Identify which cell holds the provided text, then report its (X, Y) central coordinate. 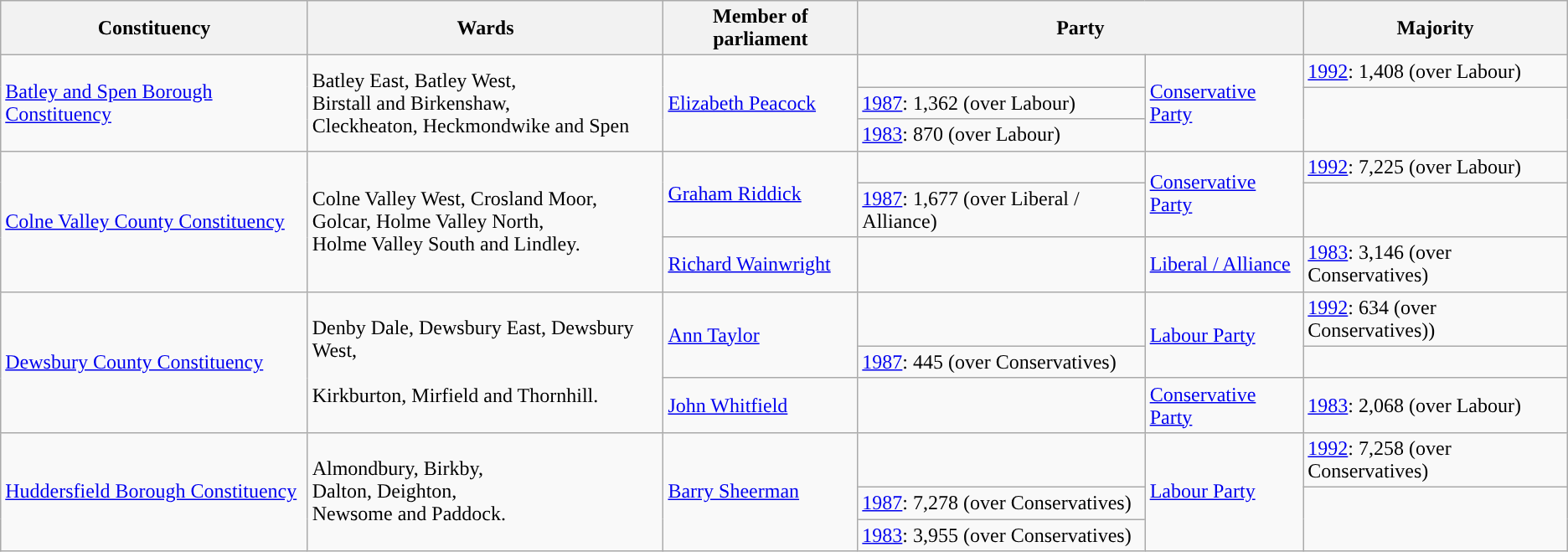
1987: 1,677 (over Liberal / Alliance) (1002, 209)
Denby Dale, Dewsbury East, Dewsbury West, Kirkburton, Mirfield and Thornhill. (486, 362)
1992: 7,225 (over Labour) (1436, 167)
Richard Wainwright (761, 265)
Colne Valley West, Crosland Moor, Golcar, Holme Valley North, Holme Valley South and Lindley. (486, 221)
Graham Riddick (761, 194)
Constituency (154, 28)
1992: 634 (over Conservatives)) (1436, 318)
Liberal / Alliance (1225, 265)
Barry Sheerman (761, 491)
Ann Taylor (761, 335)
1987: 1,362 (over Labour) (1002, 103)
Almondbury, Birkby, Dalton, Deighton, Newsome and Paddock. (486, 491)
Party (1081, 28)
Batley East, Batley West, Birstall and Birkenshaw, Cleckheaton, Heckmondwike and Spen (486, 103)
1992: 7,258 (over Conservatives) (1436, 459)
1987: 7,278 (over Conservatives) (1002, 503)
1987: 445 (over Conservatives) (1002, 362)
Elizabeth Peacock (761, 103)
Wards (486, 28)
Majority (1436, 28)
Colne Valley County Constituency (154, 221)
John Whitfield (761, 405)
1983: 870 (over Labour) (1002, 135)
1983: 2,068 (over Labour) (1436, 405)
Batley and Spen Borough Constituency (154, 103)
Huddersfield Borough Constituency (154, 491)
1983: 3,146 (over Conservatives) (1436, 265)
1992: 1,408 (over Labour) (1436, 71)
1983: 3,955 (over Conservatives) (1002, 535)
Dewsbury County Constituency (154, 362)
Member of parliament (761, 28)
